Return (X, Y) of the center of cell containing provided text 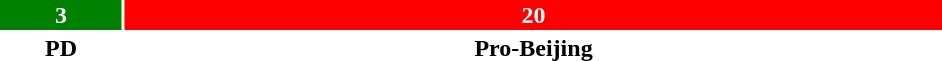
3 (61, 15)
20 (534, 15)
